Scan for the cell matching the given text and deliver its [X, Y] coordinate at center. 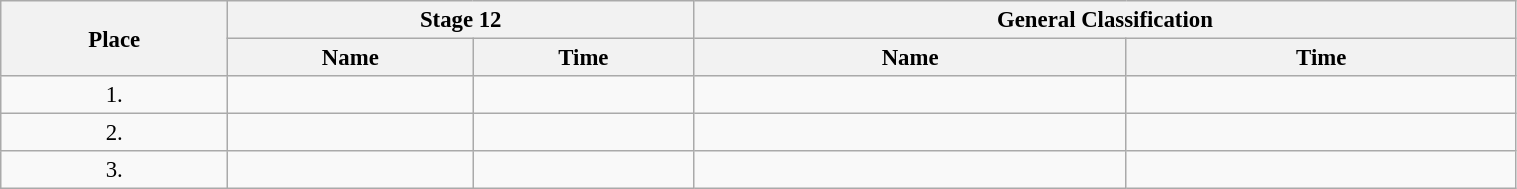
Stage 12 [461, 20]
1. [114, 95]
2. [114, 133]
General Classification [1105, 20]
Place [114, 38]
3. [114, 170]
